From the cell containing the given text, extract its center point as [X, Y] coordinate. 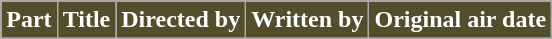
Written by [308, 20]
Directed by [181, 20]
Part [29, 20]
Title [86, 20]
Original air date [460, 20]
